Return the (X, Y) coordinate for the center point of the cell that contains the specified text.  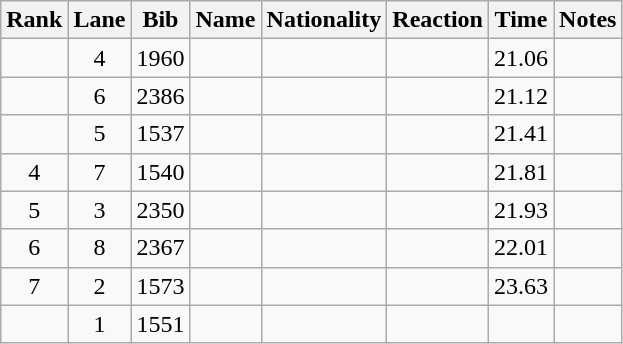
2386 (160, 96)
3 (100, 210)
2 (100, 286)
1551 (160, 324)
Bib (160, 20)
21.81 (520, 172)
22.01 (520, 248)
Name (226, 20)
21.12 (520, 96)
Notes (588, 20)
1573 (160, 286)
21.06 (520, 58)
23.63 (520, 286)
Lane (100, 20)
21.93 (520, 210)
Time (520, 20)
2367 (160, 248)
8 (100, 248)
Reaction (438, 20)
21.41 (520, 134)
2350 (160, 210)
1960 (160, 58)
1 (100, 324)
Nationality (324, 20)
1537 (160, 134)
Rank (34, 20)
1540 (160, 172)
